Find where the given text appears and provide that cell's center as (x, y) coordinate. 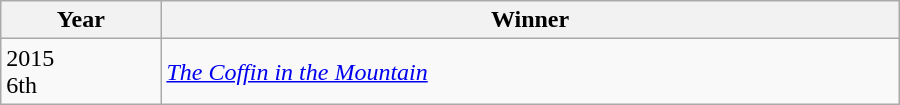
The Coffin in the Mountain (530, 72)
Winner (530, 20)
20156th (81, 72)
Year (81, 20)
